Pinpoint the cell where the given text exists, returning its (x, y) midpoint coordinate. 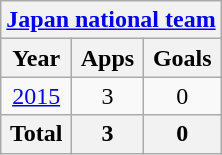
Japan national team (111, 20)
Year (36, 58)
Total (36, 134)
Apps (108, 58)
Goals (182, 58)
2015 (36, 96)
